Output the [X, Y] coordinate of the center of the cell containing the given text.  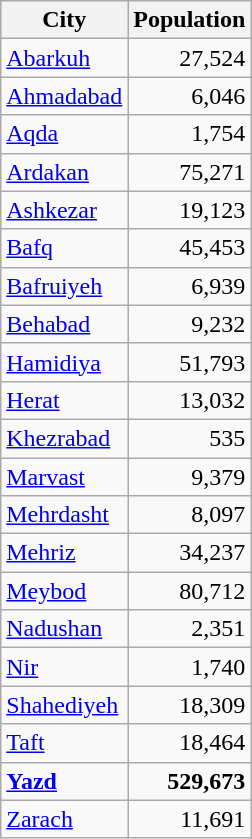
Ardakan [64, 172]
535 [190, 438]
45,453 [190, 248]
Taft [64, 743]
6,046 [190, 96]
80,712 [190, 591]
Shahediyeh [64, 705]
75,271 [190, 172]
18,309 [190, 705]
Bafq [64, 248]
Ashkezar [64, 210]
Hamidiya [64, 362]
529,673 [190, 781]
Bafruiyeh [64, 286]
51,793 [190, 362]
18,464 [190, 743]
1,740 [190, 667]
Khezrabad [64, 438]
19,123 [190, 210]
Mehriz [64, 553]
Aqda [64, 134]
Behabad [64, 324]
Herat [64, 400]
2,351 [190, 629]
6,939 [190, 286]
8,097 [190, 515]
Mehrdasht [64, 515]
27,524 [190, 58]
Population [190, 20]
9,232 [190, 324]
Nir [64, 667]
13,032 [190, 400]
34,237 [190, 553]
Nadushan [64, 629]
Meybod [64, 591]
Ahmadabad [64, 96]
1,754 [190, 134]
9,379 [190, 477]
Marvast [64, 477]
Abarkuh [64, 58]
City [64, 20]
Zarach [64, 819]
Yazd [64, 781]
11,691 [190, 819]
